Return the [X, Y] coordinate for the center point of the cell that contains the specified text.  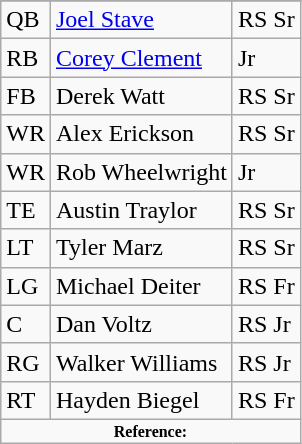
FB [26, 96]
QB [26, 20]
RB [26, 58]
TE [26, 210]
LG [26, 286]
Rob Wheelwright [141, 172]
LT [26, 248]
RT [26, 400]
Reference: [150, 431]
RG [26, 362]
Michael Deiter [141, 286]
Tyler Marz [141, 248]
Austin Traylor [141, 210]
Derek Watt [141, 96]
Walker Williams [141, 362]
Joel Stave [141, 20]
Alex Erickson [141, 134]
Hayden Biegel [141, 400]
C [26, 324]
Corey Clement [141, 58]
Dan Voltz [141, 324]
